Detect which cell encompasses the target text, then output its (X, Y) center coordinate. 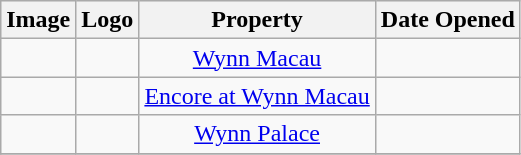
Date Opened (448, 20)
Logo (108, 20)
Encore at Wynn Macau (257, 96)
Image (38, 20)
Wynn Macau (257, 58)
Wynn Palace (257, 134)
Property (257, 20)
